Determine the [X, Y] coordinate at the center of the cell enclosing the given text.  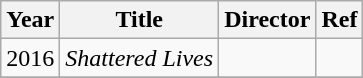
Director [268, 20]
Title [140, 20]
Ref [340, 20]
Shattered Lives [140, 58]
Year [30, 20]
2016 [30, 58]
